Identify which cell holds the provided text, then report its [X, Y] central coordinate. 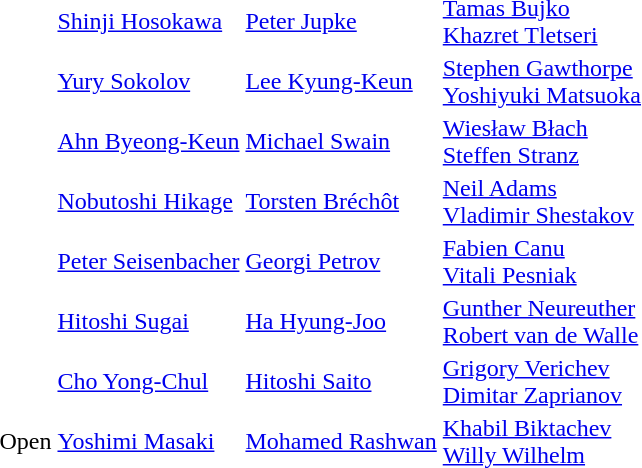
Nobutoshi Hikage [148, 202]
Hitoshi Sugai [148, 322]
Ha Hyung-Joo [341, 322]
Georgi Petrov [341, 262]
Lee Kyung-Keun [341, 82]
Torsten Bréchôt [341, 202]
Cho Yong-Chul [148, 382]
Grigory Verichev Dimitar Zaprianov [542, 382]
Yury Sokolov [148, 82]
Fabien Canu Vitali Pesniak [542, 262]
Michael Swain [341, 142]
Gunther Neureuther Robert van de Walle [542, 322]
Stephen Gawthorpe Yoshiyuki Matsuoka [542, 82]
Hitoshi Saito [341, 382]
Peter Seisenbacher [148, 262]
Ahn Byeong-Keun [148, 142]
Neil Adams Vladimir Shestakov [542, 202]
Wiesław Błach Steffen Stranz [542, 142]
